Search for the cell housing the specified text and yield its (x, y) center coordinate. 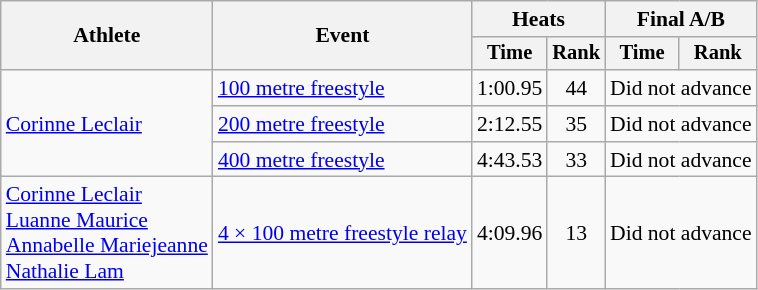
Final A/B (681, 19)
Corinne LeclairLuanne MauriceAnnabelle MariejeanneNathalie Lam (107, 233)
44 (576, 88)
1:00.95 (510, 88)
200 metre freestyle (342, 124)
Corinne Leclair (107, 124)
35 (576, 124)
4:43.53 (510, 160)
4:09.96 (510, 233)
13 (576, 233)
Athlete (107, 36)
33 (576, 160)
Event (342, 36)
2:12.55 (510, 124)
100 metre freestyle (342, 88)
400 metre freestyle (342, 160)
4 × 100 metre freestyle relay (342, 233)
Heats (538, 19)
